Provide the [X, Y] coordinate of the cell's center where the given text is located.  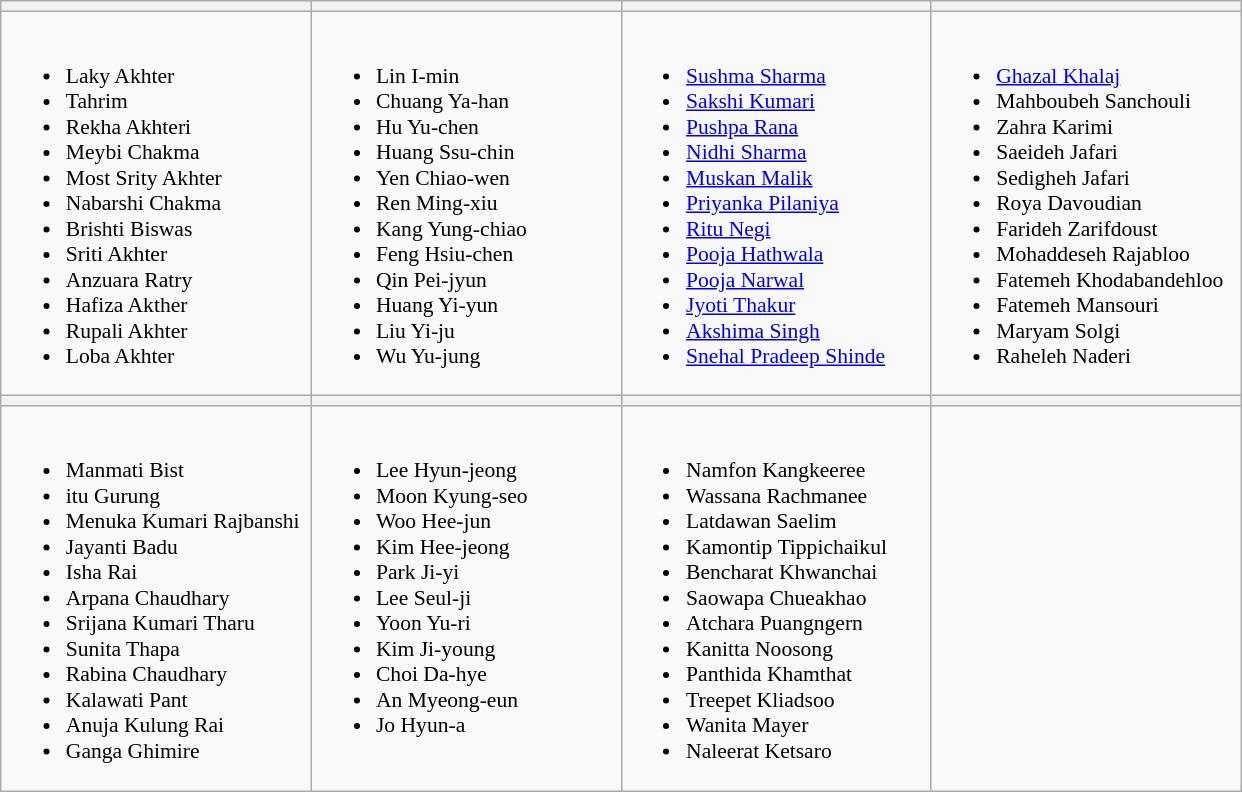
Lee Hyun-jeongMoon Kyung-seoWoo Hee-junKim Hee-jeongPark Ji-yiLee Seul-jiYoon Yu-riKim Ji-youngChoi Da-hyeAn Myeong-eunJo Hyun-a [466, 598]
Lin I-minChuang Ya-hanHu Yu-chenHuang Ssu-chinYen Chiao-wenRen Ming-xiuKang Yung-chiaoFeng Hsiu-chenQin Pei-jyunHuang Yi-yunLiu Yi-juWu Yu-jung [466, 204]
